For the text-containing cell, return its midpoint in [x, y] coordinate format. 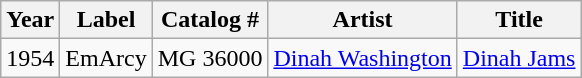
MG 36000 [210, 58]
Year [30, 20]
Catalog # [210, 20]
Dinah Washington [362, 58]
EmArcy [106, 58]
1954 [30, 58]
Dinah Jams [519, 58]
Label [106, 20]
Title [519, 20]
Artist [362, 20]
